Extract the (X, Y) coordinate from the center of the cell holding the provided text.  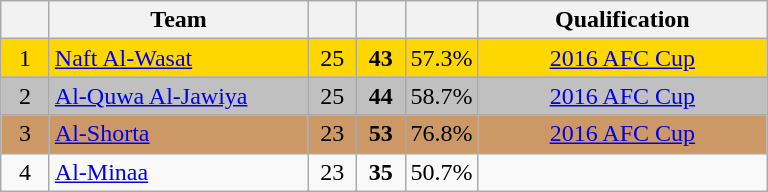
58.7% (442, 96)
57.3% (442, 58)
44 (380, 96)
Al-Quwa Al-Jawiya (178, 96)
43 (380, 58)
Team (178, 20)
2 (26, 96)
Al-Shorta (178, 134)
50.7% (442, 172)
53 (380, 134)
35 (380, 172)
4 (26, 172)
Qualification (622, 20)
76.8% (442, 134)
Al-Minaa (178, 172)
1 (26, 58)
3 (26, 134)
Naft Al-Wasat (178, 58)
